From the cell containing the given text, extract its center point as (X, Y) coordinate. 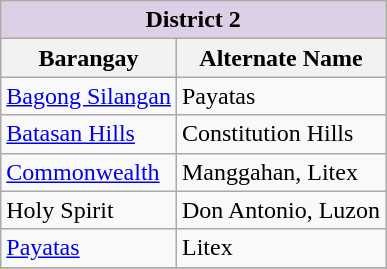
Litex (280, 248)
Commonwealth (89, 172)
Constitution Hills (280, 134)
Bagong Silangan (89, 96)
Holy Spirit (89, 210)
Batasan Hills (89, 134)
Barangay (89, 58)
District 2 (194, 20)
Alternate Name (280, 58)
Manggahan, Litex (280, 172)
Don Antonio, Luzon (280, 210)
